Detect which cell encompasses the target text, then output its (x, y) center coordinate. 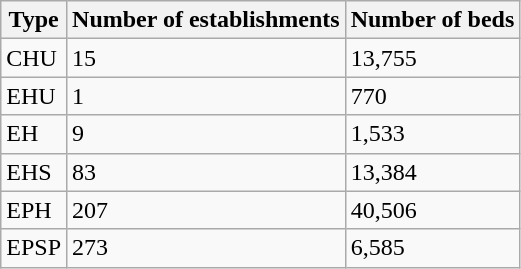
83 (206, 172)
EH (34, 134)
770 (432, 96)
EHU (34, 96)
40,506 (432, 210)
1 (206, 96)
273 (206, 248)
EPSP (34, 248)
9 (206, 134)
13,384 (432, 172)
EPH (34, 210)
1,533 (432, 134)
Number of beds (432, 20)
Type (34, 20)
6,585 (432, 248)
15 (206, 58)
13,755 (432, 58)
EHS (34, 172)
CHU (34, 58)
Number of establishments (206, 20)
207 (206, 210)
